Return (x, y) of the center of cell containing provided text 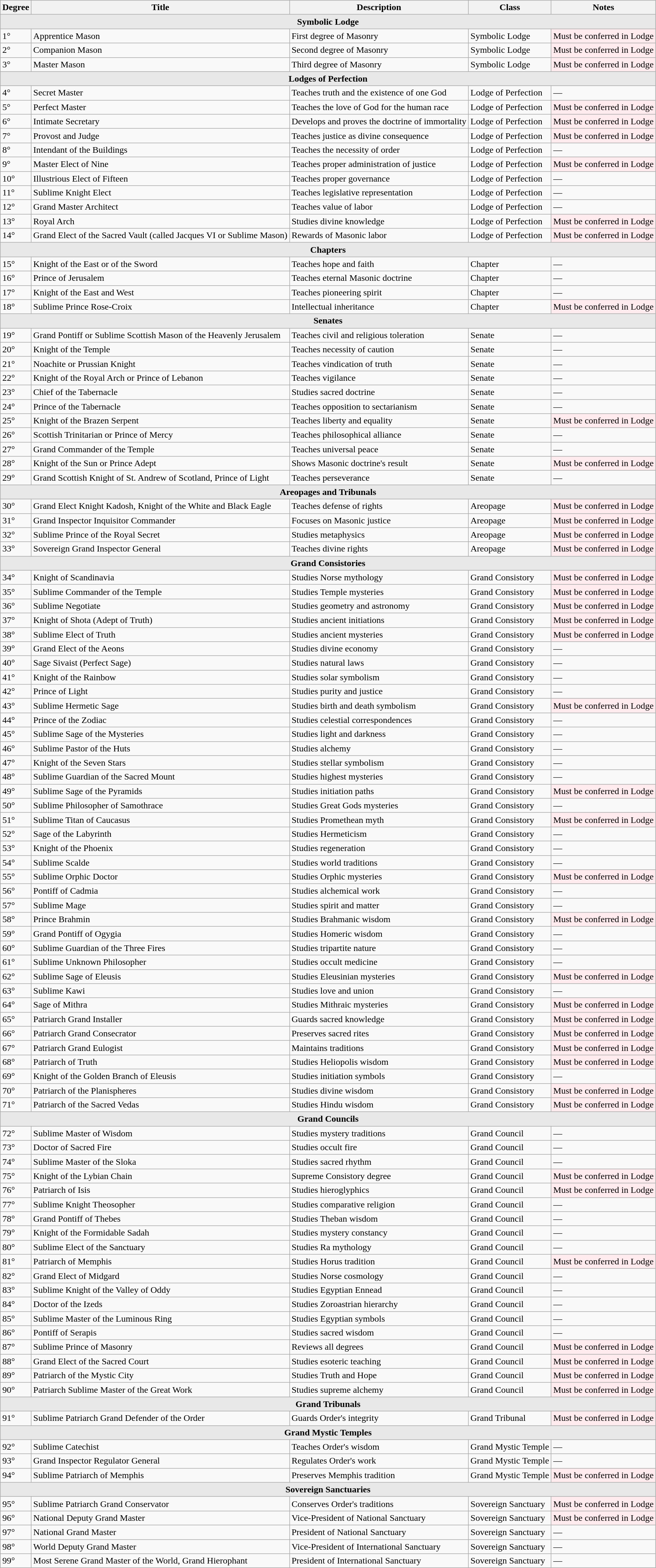
72° (16, 1133)
Studies Orphic mysteries (379, 877)
80° (16, 1247)
87° (16, 1347)
Sublime Prince of the Royal Secret (160, 535)
Teaches universal peace (379, 449)
30° (16, 506)
48° (16, 777)
Grand Mystic Temples (328, 1432)
Pontiff of Cadmia (160, 891)
Intendant of the Buildings (160, 150)
Studies hieroglyphics (379, 1190)
79° (16, 1233)
Studies solar symbolism (379, 677)
Studies spirit and matter (379, 905)
94° (16, 1475)
40° (16, 663)
Grand Inspector Regulator General (160, 1461)
62° (16, 976)
63° (16, 991)
37° (16, 620)
Teaches legislative representation (379, 193)
Areopages and Tribunals (328, 492)
Companion Mason (160, 50)
Studies Eleusinian mysteries (379, 976)
95° (16, 1504)
25° (16, 421)
39° (16, 649)
97° (16, 1532)
First degree of Masonry (379, 36)
Teaches necessity of caution (379, 349)
29° (16, 478)
Noachite or Prussian Knight (160, 364)
Studies Homeric wisdom (379, 934)
Sage of the Labyrinth (160, 834)
96° (16, 1518)
Studies Theban wisdom (379, 1219)
Grand Elect of the Sacred Court (160, 1361)
Sublime Philosopher of Samothrace (160, 805)
Doctor of the Izeds (160, 1304)
60° (16, 948)
88° (16, 1361)
32° (16, 535)
52° (16, 834)
Apprentice Mason (160, 36)
Title (160, 7)
World Deputy Grand Master (160, 1547)
55° (16, 877)
47° (16, 763)
Chapters (328, 250)
6° (16, 121)
Teaches value of labor (379, 207)
53° (16, 848)
Intellectual inheritance (379, 307)
33° (16, 549)
Prince of the Zodiac (160, 720)
Provost and Judge (160, 136)
2° (16, 50)
68° (16, 1062)
Studies Hindu wisdom (379, 1105)
Knight of the Rainbow (160, 677)
70° (16, 1091)
Sublime Hermetic Sage (160, 706)
Prince of the Tabernacle (160, 406)
86° (16, 1333)
Sublime Titan of Caucasus (160, 820)
23° (16, 392)
Studies Norse cosmology (379, 1276)
Teaches justice as divine consequence (379, 136)
Knight of the Sun or Prince Adept (160, 464)
Sublime Sage of the Mysteries (160, 734)
21° (16, 364)
27° (16, 449)
Studies Egyptian Ennead (379, 1290)
75° (16, 1176)
Grand Elect of Midgard (160, 1276)
Studies stellar symbolism (379, 763)
76° (16, 1190)
Secret Master (160, 93)
5° (16, 107)
Sublime Sage of Eleusis (160, 976)
Patriarch of the Mystic City (160, 1376)
Teaches truth and the existence of one God (379, 93)
Teaches proper administration of justice (379, 164)
Grand Councils (328, 1119)
Chief of the Tabernacle (160, 392)
Scottish Trinitarian or Prince of Mercy (160, 435)
Knight of the Temple (160, 349)
Third degree of Masonry (379, 64)
65° (16, 1019)
National Grand Master (160, 1532)
93° (16, 1461)
18° (16, 307)
Patriarch Grand Eulogist (160, 1048)
Sublime Orphic Doctor (160, 877)
Sublime Knight of the Valley of Oddy (160, 1290)
Vice-President of National Sanctuary (379, 1518)
12° (16, 207)
Grand Elect Knight Kadosh, Knight of the White and Black Eagle (160, 506)
20° (16, 349)
61° (16, 962)
34° (16, 577)
Studies esoteric teaching (379, 1361)
9° (16, 164)
Studies comparative religion (379, 1204)
8° (16, 150)
Studies Temple mysteries (379, 592)
Perfect Master (160, 107)
Sublime Sage of the Pyramids (160, 791)
Grand Commander of the Temple (160, 449)
Studies Mithraic mysteries (379, 1005)
Knight of Shota (Adept of Truth) (160, 620)
Sublime Commander of the Temple (160, 592)
71° (16, 1105)
Grand Tribunals (328, 1404)
Royal Arch (160, 221)
1° (16, 36)
Studies initiation symbols (379, 1076)
Shows Masonic doctrine's result (379, 464)
77° (16, 1204)
Sublime Unknown Philosopher (160, 962)
Knight of the Brazen Serpent (160, 421)
Guards Order's integrity (379, 1418)
Studies highest mysteries (379, 777)
31° (16, 520)
Studies tripartite nature (379, 948)
Degree (16, 7)
Patriarch Grand Installer (160, 1019)
84° (16, 1304)
Studies ancient initiations (379, 620)
Sublime Prince of Masonry (160, 1347)
Teaches pioneering spirit (379, 292)
Sage of Mithra (160, 1005)
81° (16, 1261)
Grand Pontiff or Sublime Scottish Mason of the Heavenly Jerusalem (160, 335)
Studies initiation paths (379, 791)
Studies Ra mythology (379, 1247)
Grand Consistories (328, 563)
Vice-President of International Sanctuary (379, 1547)
Studies Norse mythology (379, 577)
41° (16, 677)
Patriarch Sublime Master of the Great Work (160, 1390)
7° (16, 136)
Sublime Knight Theosopher (160, 1204)
Studies Horus tradition (379, 1261)
Studies alchemy (379, 748)
Teaches the necessity of order (379, 150)
Lodges of Perfection (328, 79)
Studies Zoroastrian hierarchy (379, 1304)
Sublime Patriarch of Memphis (160, 1475)
Knight of the Royal Arch or Prince of Lebanon (160, 378)
Grand Master Architect (160, 207)
Sublime Master of the Luminous Ring (160, 1318)
Sublime Prince Rose-Croix (160, 307)
Teaches Order's wisdom (379, 1447)
Conserves Order's traditions (379, 1504)
Regulates Order's work (379, 1461)
Teaches opposition to sectarianism (379, 406)
President of International Sanctuary (379, 1561)
Develops and proves the doctrine of immortality (379, 121)
83° (16, 1290)
Intimate Secretary (160, 121)
Studies mystery constancy (379, 1233)
Guards sacred knowledge (379, 1019)
91° (16, 1418)
Studies regeneration (379, 848)
Sublime Knight Elect (160, 193)
Focuses on Masonic justice (379, 520)
Knight of the Formidable Sadah (160, 1233)
92° (16, 1447)
49° (16, 791)
58° (16, 920)
Teaches perseverance (379, 478)
56° (16, 891)
Sovereign Grand Inspector General (160, 549)
Teaches liberty and equality (379, 421)
69° (16, 1076)
Studies occult medicine (379, 962)
44° (16, 720)
54° (16, 862)
99° (16, 1561)
Sage Sivaist (Perfect Sage) (160, 663)
Studies light and darkness (379, 734)
Sublime Elect of Truth (160, 635)
73° (16, 1148)
Knight of the Lybian Chain (160, 1176)
Grand Tribunal (510, 1418)
50° (16, 805)
Pontiff of Serapis (160, 1333)
Studies Truth and Hope (379, 1376)
Studies purity and justice (379, 692)
Description (379, 7)
Studies geometry and astronomy (379, 606)
Knight of the Seven Stars (160, 763)
Sublime Pastor of the Huts (160, 748)
Studies occult fire (379, 1148)
98° (16, 1547)
Patriarch of Truth (160, 1062)
28° (16, 464)
Teaches proper governance (379, 179)
36° (16, 606)
Studies alchemical work (379, 891)
13° (16, 221)
24° (16, 406)
Studies celestial correspondences (379, 720)
17° (16, 292)
Preserves sacred rites (379, 1033)
Studies Great Gods mysteries (379, 805)
42° (16, 692)
15° (16, 264)
Sublime Mage (160, 905)
Master Mason (160, 64)
Preserves Memphis tradition (379, 1475)
Knight of Scandinavia (160, 577)
3° (16, 64)
Knight of the East and West (160, 292)
Studies birth and death symbolism (379, 706)
Sublime Patriarch Grand Conservator (160, 1504)
Studies sacred rhythm (379, 1162)
Grand Pontiff of Ogygia (160, 934)
Grand Elect of the Aeons (160, 649)
Prince Brahmin (160, 920)
Patriarch of the Sacred Vedas (160, 1105)
Studies supreme alchemy (379, 1390)
35° (16, 592)
Studies Promethean myth (379, 820)
Teaches civil and religious toleration (379, 335)
59° (16, 934)
45° (16, 734)
89° (16, 1376)
26° (16, 435)
46° (16, 748)
90° (16, 1390)
Knight of the East or of the Sword (160, 264)
Grand Elect of the Sacred Vault (called Jacques VI or Sublime Mason) (160, 235)
74° (16, 1162)
10° (16, 179)
Grand Pontiff of Thebes (160, 1219)
Teaches philosophical alliance (379, 435)
Patriarch of the Planispheres (160, 1091)
Teaches eternal Masonic doctrine (379, 278)
Sublime Elect of the Sanctuary (160, 1247)
Second degree of Masonry (379, 50)
Teaches divine rights (379, 549)
Sublime Negotiate (160, 606)
38° (16, 635)
Studies ancient mysteries (379, 635)
Sublime Master of the Sloka (160, 1162)
11° (16, 193)
19° (16, 335)
43° (16, 706)
Patriarch Grand Consecrator (160, 1033)
57° (16, 905)
Studies natural laws (379, 663)
14° (16, 235)
85° (16, 1318)
Studies mystery traditions (379, 1133)
Studies sacred doctrine (379, 392)
82° (16, 1276)
Studies metaphysics (379, 535)
Studies divine wisdom (379, 1091)
Master Elect of Nine (160, 164)
Most Serene Grand Master of the World, Grand Hierophant (160, 1561)
22° (16, 378)
Teaches vigilance (379, 378)
66° (16, 1033)
Sublime Master of Wisdom (160, 1133)
Sublime Guardian of the Sacred Mount (160, 777)
Studies love and union (379, 991)
Supreme Consistory degree (379, 1176)
National Deputy Grand Master (160, 1518)
Teaches vindication of truth (379, 364)
4° (16, 93)
Senates (328, 321)
Knight of the Golden Branch of Eleusis (160, 1076)
Maintains traditions (379, 1048)
Class (510, 7)
Sublime Catechist (160, 1447)
Studies sacred wisdom (379, 1333)
Sublime Kawi (160, 991)
Studies divine knowledge (379, 221)
16° (16, 278)
Teaches defense of rights (379, 506)
Knight of the Phoenix (160, 848)
Prince of Light (160, 692)
Studies divine economy (379, 649)
Sublime Guardian of the Three Fires (160, 948)
Teaches the love of God for the human race (379, 107)
67° (16, 1048)
Studies Hermeticism (379, 834)
Studies Heliopolis wisdom (379, 1062)
78° (16, 1219)
Patriarch of Isis (160, 1190)
Grand Scottish Knight of St. Andrew of Scotland, Prince of Light (160, 478)
Illustrious Elect of Fifteen (160, 179)
Rewards of Masonic labor (379, 235)
Doctor of Sacred Fire (160, 1148)
Sublime Patriarch Grand Defender of the Order (160, 1418)
Sovereign Sanctuaries (328, 1489)
Teaches hope and faith (379, 264)
Notes (603, 7)
Prince of Jerusalem (160, 278)
Reviews all degrees (379, 1347)
Grand Inspector Inquisitor Commander (160, 520)
Studies Brahmanic wisdom (379, 920)
President of National Sanctuary (379, 1532)
Studies Egyptian symbols (379, 1318)
Sublime Scalde (160, 862)
Patriarch of Memphis (160, 1261)
Studies world traditions (379, 862)
64° (16, 1005)
51° (16, 820)
